Scan for the cell matching the given text and deliver its (x, y) coordinate at center. 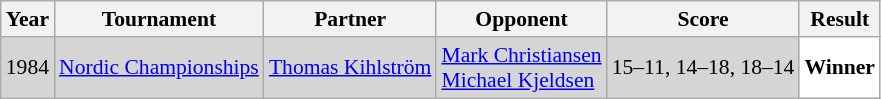
Winner (840, 68)
Thomas Kihlström (350, 68)
Score (704, 19)
Partner (350, 19)
15–11, 14–18, 18–14 (704, 68)
1984 (28, 68)
Year (28, 19)
Tournament (159, 19)
Nordic Championships (159, 68)
Result (840, 19)
Mark Christiansen Michael Kjeldsen (521, 68)
Opponent (521, 19)
